Find where the given text appears and provide that cell's center as (x, y) coordinate. 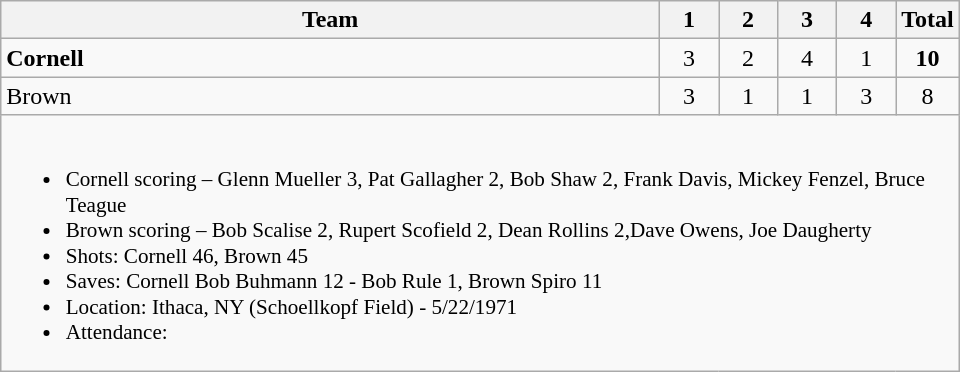
Brown (330, 96)
8 (928, 96)
Cornell (330, 58)
10 (928, 58)
Team (330, 20)
Total (928, 20)
